Determine the (x, y) coordinate at the center of the cell enclosing the given text.  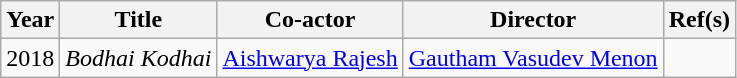
2018 (30, 58)
Title (138, 20)
Ref(s) (699, 20)
Gautham Vasudev Menon (533, 58)
Aishwarya Rajesh (310, 58)
Year (30, 20)
Co-actor (310, 20)
Director (533, 20)
Bodhai Kodhai (138, 58)
